Locate the cell with the specified text and output its [x, y] center coordinate. 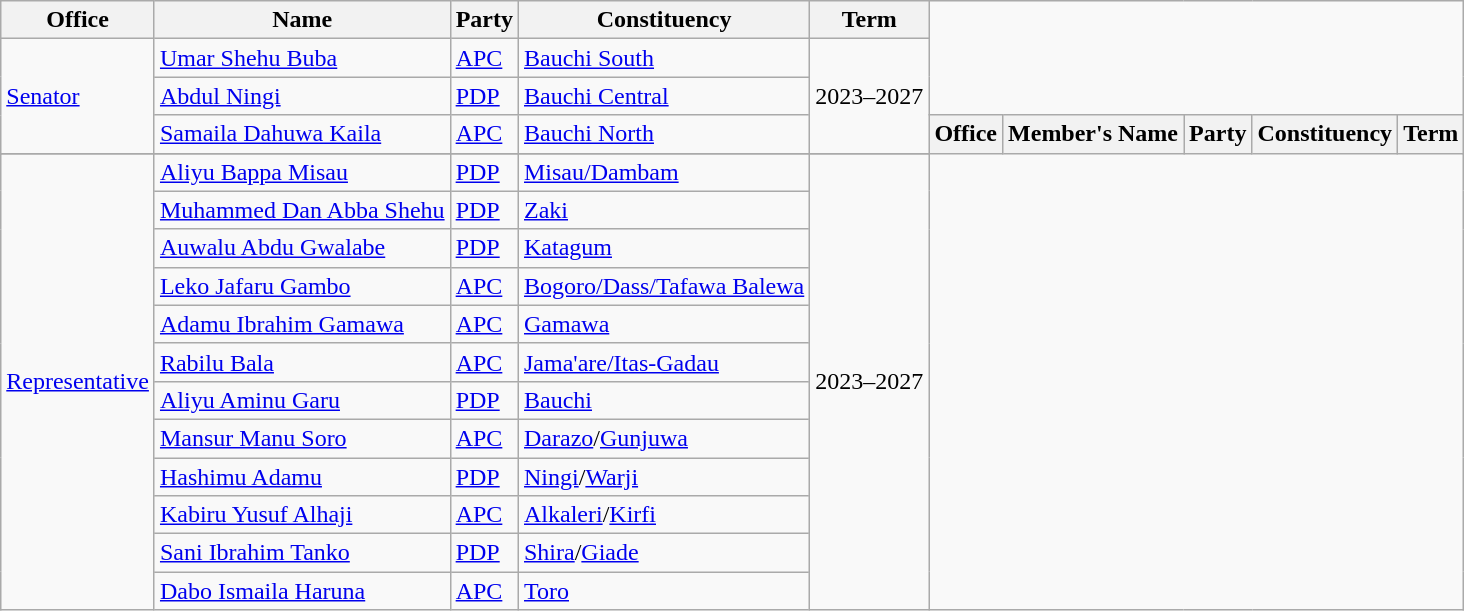
Misau/Dambam [664, 172]
Katagum [664, 248]
Samaila Dahuwa Kaila [302, 134]
Toro [664, 591]
Bauchi [664, 400]
Muhammed Dan Abba Shehu [302, 210]
Umar Shehu Buba [302, 58]
Auwalu Abdu Gwalabe [302, 248]
Dabo Ismaila Haruna [302, 591]
Ningi/Warji [664, 477]
Member's Name [1094, 134]
Abdul Ningi [302, 96]
Sani Ibrahim Tanko [302, 553]
Gamawa [664, 324]
Representative [78, 382]
Senator [78, 96]
Hashimu Adamu [302, 477]
Bogoro/Dass/Tafawa Balewa [664, 286]
Darazo/Gunjuwa [664, 438]
Shira/Giade [664, 553]
Bauchi North [664, 134]
Leko Jafaru Gambo [302, 286]
Name [302, 20]
Mansur Manu Soro [302, 438]
Alkaleri/Kirfi [664, 515]
Adamu Ibrahim Gamawa [302, 324]
Jama'are/Itas-Gadau [664, 362]
Kabiru Yusuf Alhaji [302, 515]
Rabilu Bala [302, 362]
Bauchi Central [664, 96]
Zaki [664, 210]
Aliyu Bappa Misau [302, 172]
Aliyu Aminu Garu [302, 400]
Bauchi South [664, 58]
